Identify which cell holds the provided text, then report its (x, y) central coordinate. 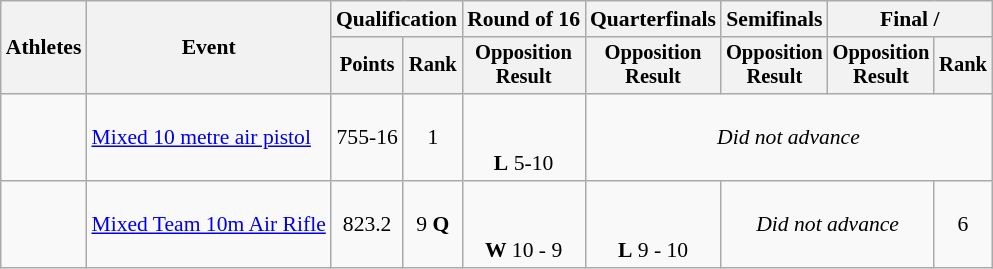
Qualification (396, 19)
823.2 (368, 224)
Quarterfinals (653, 19)
Semifinals (774, 19)
Event (208, 48)
Points (368, 66)
6 (963, 224)
1 (432, 138)
Mixed Team 10m Air Rifle (208, 224)
755-16 (368, 138)
L 9 - 10 (653, 224)
Round of 16 (524, 19)
W 10 - 9 (524, 224)
Final / (910, 19)
Athletes (44, 48)
9 Q (432, 224)
Mixed 10 metre air pistol (208, 138)
L 5-10 (524, 138)
